Return (x, y) of the center of cell containing provided text 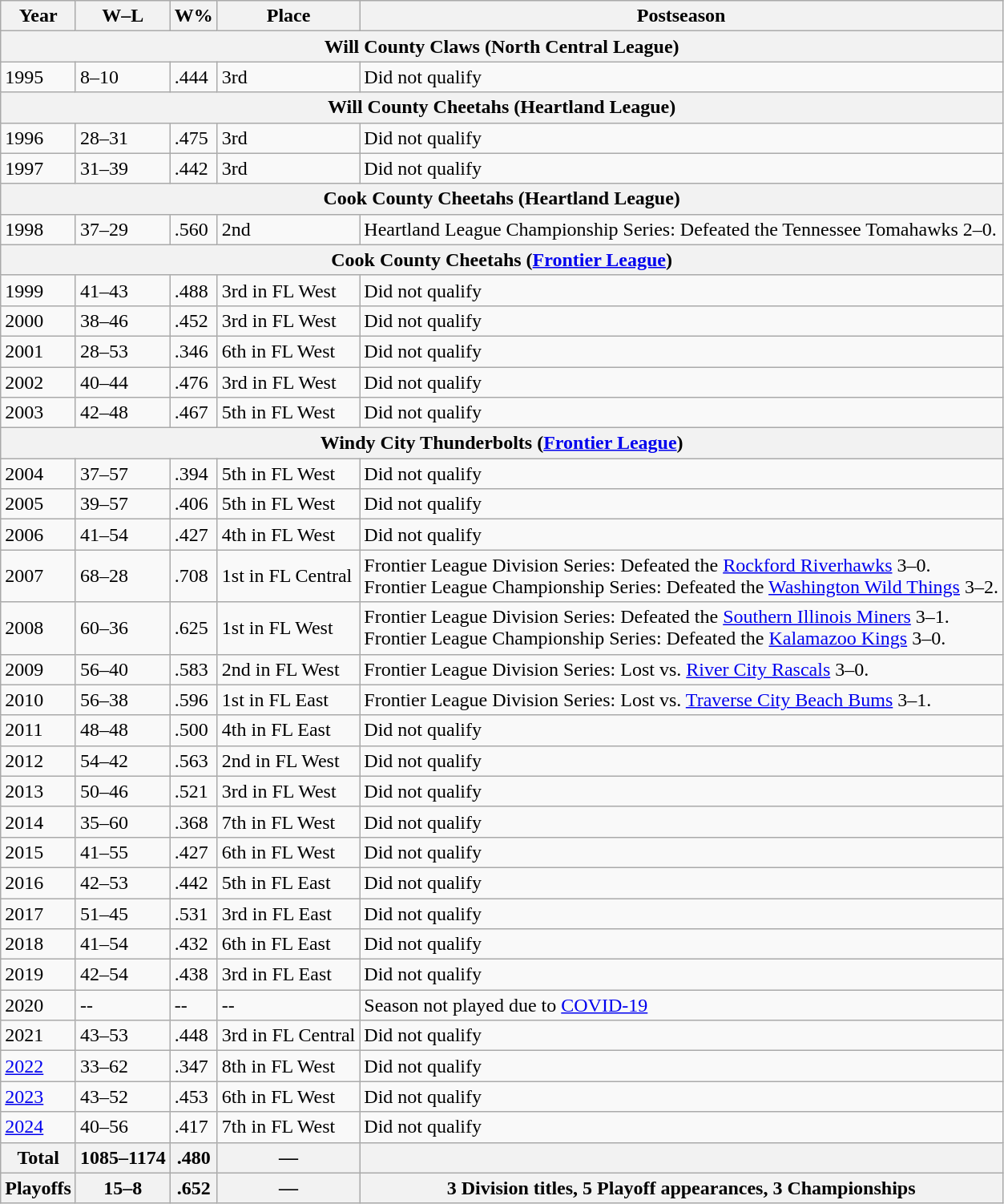
40–56 (123, 1127)
2011 (38, 730)
2019 (38, 975)
.625 (194, 628)
2005 (38, 504)
.475 (194, 138)
38–46 (123, 321)
28–53 (123, 351)
.488 (194, 290)
43–53 (123, 1036)
2009 (38, 669)
.444 (194, 77)
2nd (288, 229)
Playoffs (38, 1188)
5th in FL East (288, 883)
1st in FL Central (288, 576)
.467 (194, 413)
Frontier League Division Series: Defeated the Southern Illinois Miners 3–1.Frontier League Championship Series: Defeated the Kalamazoo Kings 3–0. (681, 628)
2000 (38, 321)
2024 (38, 1127)
Will County Cheetahs (Heartland League) (502, 107)
2020 (38, 1005)
50–46 (123, 791)
Year (38, 16)
Cook County Cheetahs (Frontier League) (502, 260)
35–60 (123, 822)
42–53 (123, 883)
W–L (123, 16)
2006 (38, 535)
.452 (194, 321)
3rd in FL Central (288, 1036)
51–45 (123, 913)
37–29 (123, 229)
.394 (194, 474)
39–57 (123, 504)
Postseason (681, 16)
2014 (38, 822)
1996 (38, 138)
Total (38, 1158)
68–28 (123, 576)
.560 (194, 229)
Frontier League Division Series: Lost vs. Traverse City Beach Bums 3–1. (681, 700)
2016 (38, 883)
Heartland League Championship Series: Defeated the Tennessee Tomahawks 2–0. (681, 229)
41–55 (123, 852)
1st in FL West (288, 628)
4th in FL East (288, 730)
.563 (194, 761)
Place (288, 16)
54–42 (123, 761)
33–62 (123, 1066)
1995 (38, 77)
.596 (194, 700)
43–52 (123, 1097)
1st in FL East (288, 700)
2023 (38, 1097)
2004 (38, 474)
1999 (38, 290)
6th in FL East (288, 944)
.346 (194, 351)
.417 (194, 1127)
48–48 (123, 730)
28–31 (123, 138)
37–57 (123, 474)
56–38 (123, 700)
2010 (38, 700)
.583 (194, 669)
2003 (38, 413)
.406 (194, 504)
Will County Claws (North Central League) (502, 46)
2017 (38, 913)
.448 (194, 1036)
15–8 (123, 1188)
Frontier League Division Series: Lost vs. River City Rascals 3–0. (681, 669)
1997 (38, 168)
.347 (194, 1066)
4th in FL West (288, 535)
3 Division titles, 5 Playoff appearances, 3 Championships (681, 1188)
2018 (38, 944)
8–10 (123, 77)
.652 (194, 1188)
.438 (194, 975)
8th in FL West (288, 1066)
.368 (194, 822)
2007 (38, 576)
1085–1174 (123, 1158)
2012 (38, 761)
41–43 (123, 290)
2013 (38, 791)
Cook County Cheetahs (Heartland League) (502, 199)
42–54 (123, 975)
40–44 (123, 382)
60–36 (123, 628)
W% (194, 16)
1998 (38, 229)
56–40 (123, 669)
.521 (194, 791)
2008 (38, 628)
.432 (194, 944)
42–48 (123, 413)
Frontier League Division Series: Defeated the Rockford Riverhawks 3–0.Frontier League Championship Series: Defeated the Washington Wild Things 3–2. (681, 576)
.476 (194, 382)
.708 (194, 576)
2001 (38, 351)
.480 (194, 1158)
2022 (38, 1066)
.453 (194, 1097)
31–39 (123, 168)
Season not played due to COVID-19 (681, 1005)
Windy City Thunderbolts (Frontier League) (502, 443)
.500 (194, 730)
2015 (38, 852)
.531 (194, 913)
2021 (38, 1036)
2002 (38, 382)
